Extract the (X, Y) coordinate from the center of the cell holding the provided text.  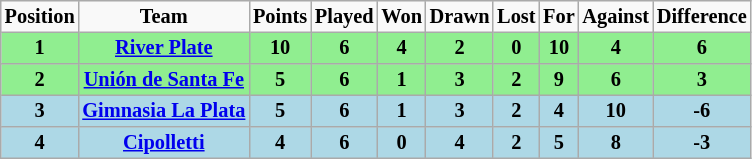
Team (164, 17)
-6 (702, 111)
Points (280, 17)
Against (616, 17)
River Plate (164, 48)
Unión de Santa Fe (164, 80)
Played (344, 17)
For (558, 17)
Lost (516, 17)
Difference (702, 17)
Won (401, 17)
8 (616, 143)
Gimnasia La Plata (164, 111)
-3 (702, 143)
Position (40, 17)
Drawn (460, 17)
9 (558, 80)
Cipolletti (164, 143)
